Return (x, y) of the center of cell containing provided text 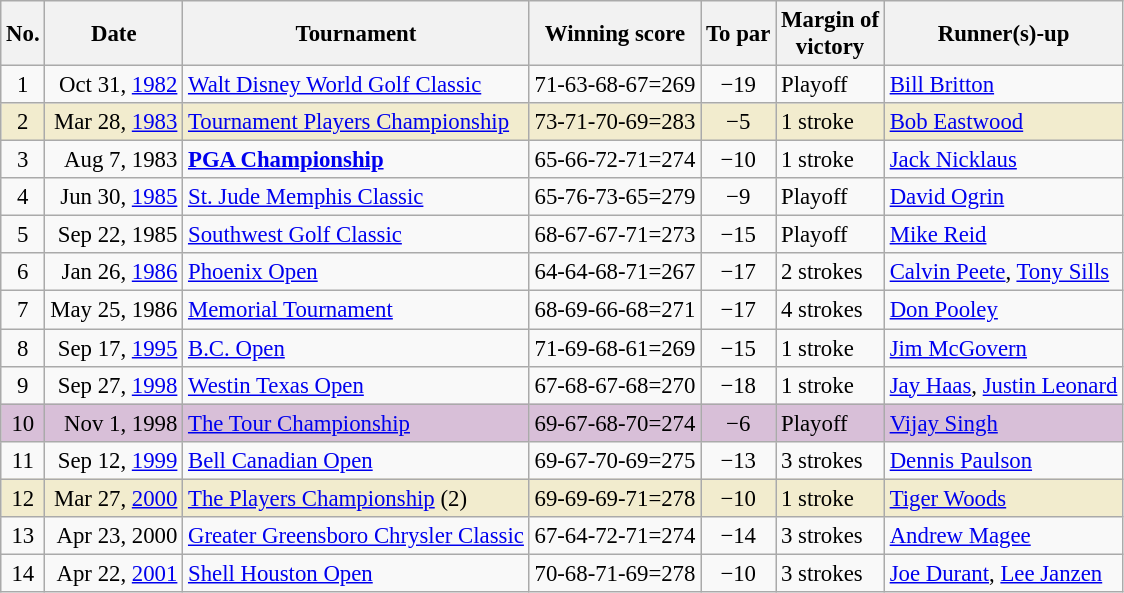
71-63-68-67=269 (615, 85)
To par (738, 34)
Walt Disney World Golf Classic (356, 85)
2 strokes (830, 273)
−6 (738, 423)
The Tour Championship (356, 423)
Date (114, 34)
Joe Durant, Lee Janzen (1003, 573)
David Ogrin (1003, 197)
−13 (738, 460)
Shell Houston Open (356, 573)
Sep 27, 1998 (114, 385)
Apr 22, 2001 (114, 573)
Greater Greensboro Chrysler Classic (356, 536)
Sep 17, 1995 (114, 348)
12 (23, 498)
70-68-71-69=278 (615, 573)
Mike Reid (1003, 235)
Memorial Tournament (356, 310)
Westin Texas Open (356, 385)
Dennis Paulson (1003, 460)
11 (23, 460)
Vijay Singh (1003, 423)
B.C. Open (356, 348)
Winning score (615, 34)
Jim McGovern (1003, 348)
10 (23, 423)
Oct 31, 1982 (114, 85)
The Players Championship (2) (356, 498)
69-69-69-71=278 (615, 498)
−14 (738, 536)
Don Pooley (1003, 310)
69-67-70-69=275 (615, 460)
Mar 28, 1983 (114, 122)
Tiger Woods (1003, 498)
Jun 30, 1985 (114, 197)
St. Jude Memphis Classic (356, 197)
65-76-73-65=279 (615, 197)
Jack Nicklaus (1003, 160)
Jay Haas, Justin Leonard (1003, 385)
−5 (738, 122)
May 25, 1986 (114, 310)
Phoenix Open (356, 273)
Mar 27, 2000 (114, 498)
−9 (738, 197)
No. (23, 34)
73-71-70-69=283 (615, 122)
Southwest Golf Classic (356, 235)
69-67-68-70=274 (615, 423)
−19 (738, 85)
4 (23, 197)
Nov 1, 1998 (114, 423)
Margin ofvictory (830, 34)
68-69-66-68=271 (615, 310)
7 (23, 310)
68-67-67-71=273 (615, 235)
Bell Canadian Open (356, 460)
8 (23, 348)
Sep 12, 1999 (114, 460)
Jan 26, 1986 (114, 273)
Runner(s)-up (1003, 34)
6 (23, 273)
2 (23, 122)
Tournament (356, 34)
9 (23, 385)
Bill Britton (1003, 85)
5 (23, 235)
Aug 7, 1983 (114, 160)
64-64-68-71=267 (615, 273)
Bob Eastwood (1003, 122)
PGA Championship (356, 160)
67-68-67-68=270 (615, 385)
67-64-72-71=274 (615, 536)
Tournament Players Championship (356, 122)
Calvin Peete, Tony Sills (1003, 273)
65-66-72-71=274 (615, 160)
13 (23, 536)
Sep 22, 1985 (114, 235)
Apr 23, 2000 (114, 536)
71-69-68-61=269 (615, 348)
4 strokes (830, 310)
−18 (738, 385)
Andrew Magee (1003, 536)
14 (23, 573)
1 (23, 85)
3 (23, 160)
